From the cell containing the given text, extract its center point as [x, y] coordinate. 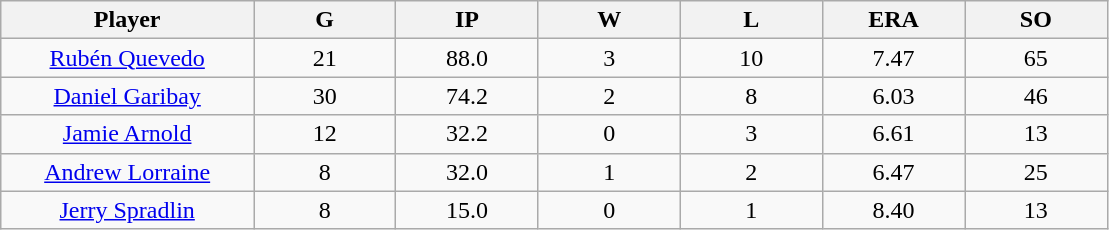
8.40 [893, 210]
32.0 [467, 172]
21 [325, 58]
Daniel Garibay [128, 96]
W [609, 20]
ERA [893, 20]
10 [751, 58]
Andrew Lorraine [128, 172]
7.47 [893, 58]
Player [128, 20]
25 [1036, 172]
65 [1036, 58]
15.0 [467, 210]
6.47 [893, 172]
Rubén Quevedo [128, 58]
L [751, 20]
6.03 [893, 96]
IP [467, 20]
74.2 [467, 96]
G [325, 20]
12 [325, 134]
46 [1036, 96]
88.0 [467, 58]
30 [325, 96]
Jamie Arnold [128, 134]
SO [1036, 20]
Jerry Spradlin [128, 210]
6.61 [893, 134]
32.2 [467, 134]
